Detect which cell encompasses the target text, then output its (x, y) center coordinate. 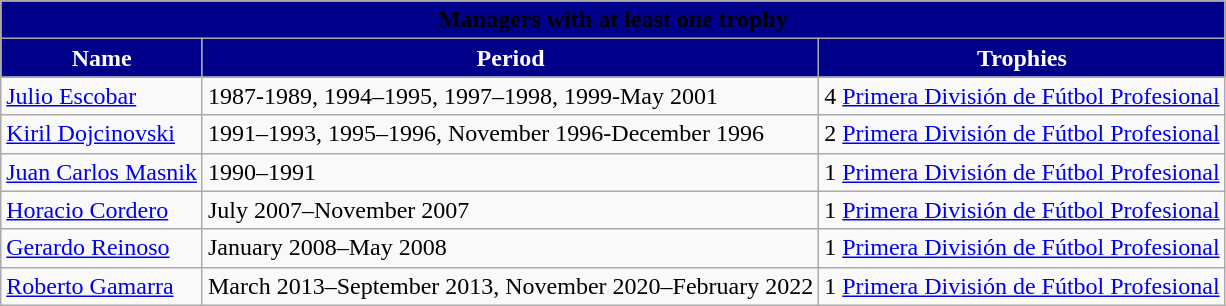
March 2013–September 2013, November 2020–February 2022 (510, 286)
Managers with at least one trophy (613, 20)
Gerardo Reinoso (102, 248)
Horacio Cordero (102, 210)
Julio Escobar (102, 96)
January 2008–May 2008 (510, 248)
Period (510, 58)
Name (102, 58)
1987-1989, 1994–1995, 1997–1998, 1999-May 2001 (510, 96)
July 2007–November 2007 (510, 210)
Kiril Dojcinovski (102, 134)
1990–1991 (510, 172)
4 Primera División de Fútbol Profesional (1022, 96)
2 Primera División de Fútbol Profesional (1022, 134)
Roberto Gamarra (102, 286)
1991–1993, 1995–1996, November 1996-December 1996 (510, 134)
Juan Carlos Masnik (102, 172)
Trophies (1022, 58)
